Capture the cell that displays the provided text and extract its [X, Y] central coordinate. 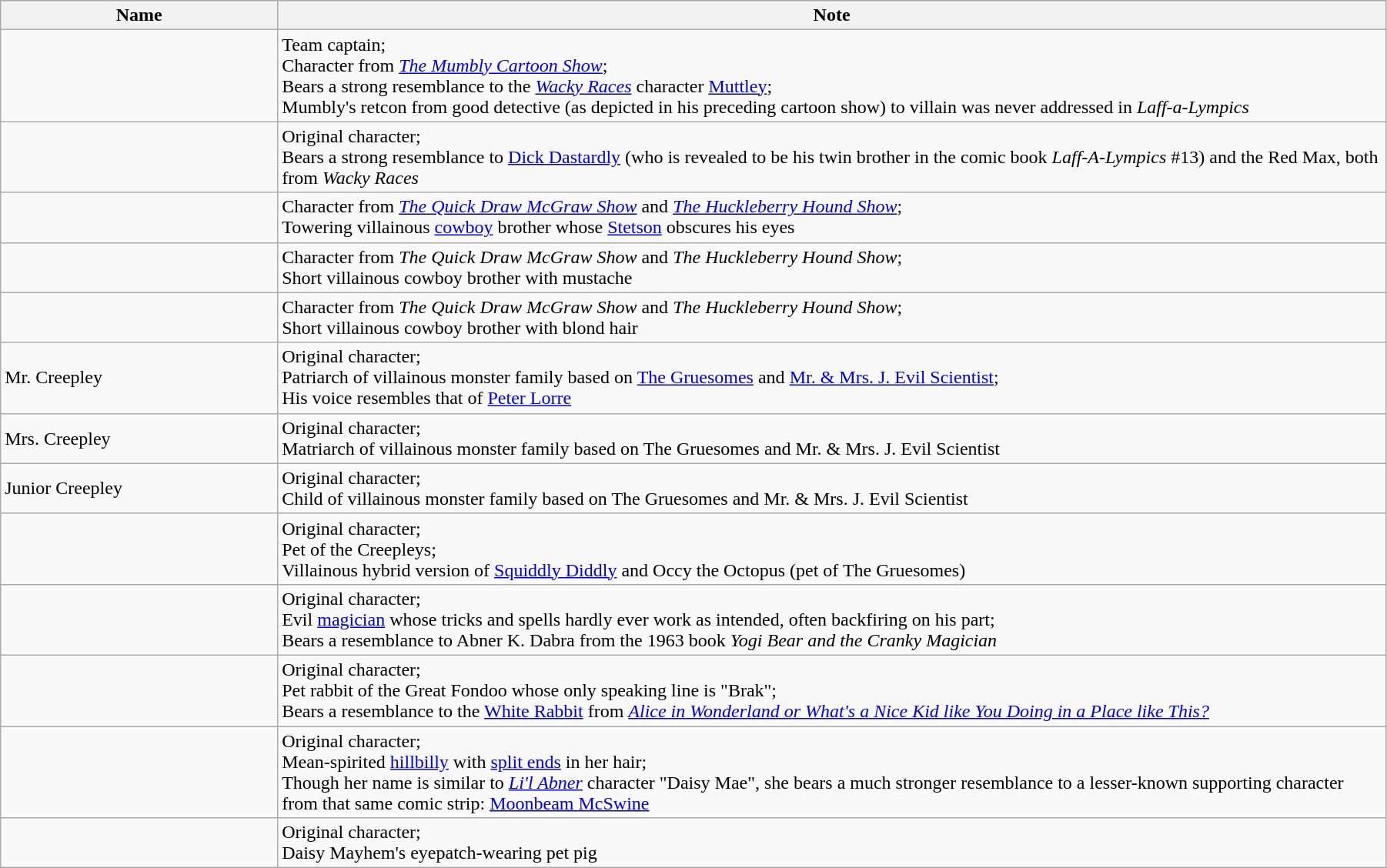
Name [139, 15]
Junior Creepley [139, 488]
Character from The Quick Draw McGraw Show and The Huckleberry Hound Show;Short villainous cowboy brother with mustache [832, 268]
Original character;Child of villainous monster family based on The Gruesomes and Mr. & Mrs. J. Evil Scientist [832, 488]
Original character;Matriarch of villainous monster family based on The Gruesomes and Mr. & Mrs. J. Evil Scientist [832, 439]
Note [832, 15]
Original character;Daisy Mayhem's eyepatch-wearing pet pig [832, 843]
Mrs. Creepley [139, 439]
Character from The Quick Draw McGraw Show and The Huckleberry Hound Show;Short villainous cowboy brother with blond hair [832, 317]
Mr. Creepley [139, 378]
Original character;Pet of the Creepleys;Villainous hybrid version of Squiddly Diddly and Occy the Octopus (pet of The Gruesomes) [832, 549]
Character from The Quick Draw McGraw Show and The Huckleberry Hound Show;Towering villainous cowboy brother whose Stetson obscures his eyes [832, 217]
